Scan for the cell matching the given text and deliver its (X, Y) coordinate at center. 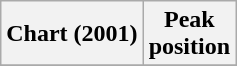
Peakposition (189, 34)
Chart (2001) (72, 34)
